From the cell containing the given text, extract its center point as (X, Y) coordinate. 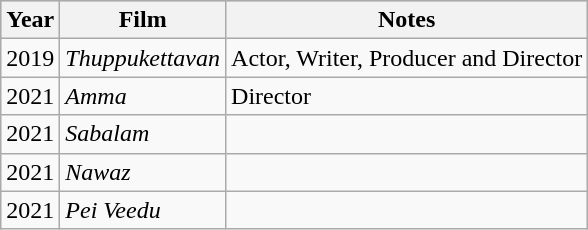
Actor, Writer, Producer and Director (407, 58)
Director (407, 96)
Sabalam (143, 134)
Thuppukettavan (143, 58)
2019 (30, 58)
Pei Veedu (143, 210)
Film (143, 20)
Nawaz (143, 172)
Year (30, 20)
Notes (407, 20)
Amma (143, 96)
